Locate the cell with the specified text and output its (x, y) center coordinate. 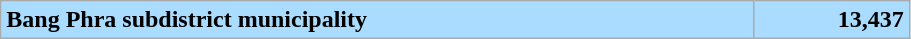
13,437 (831, 20)
Bang Phra subdistrict municipality (378, 20)
